Pinpoint the cell where the given text exists, returning its (x, y) midpoint coordinate. 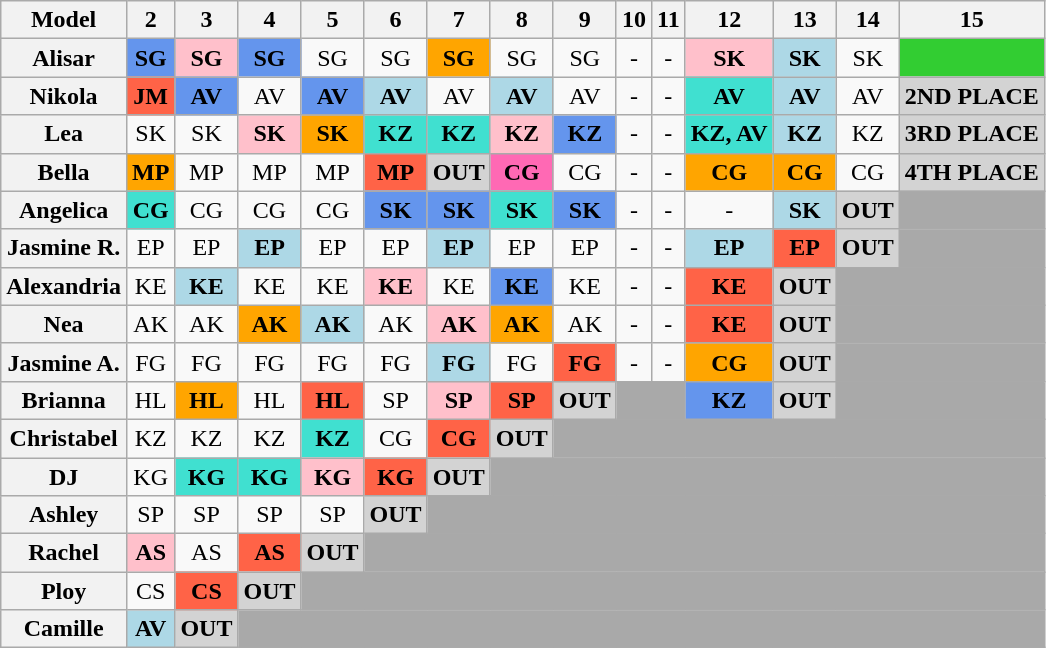
8 (522, 20)
10 (634, 20)
3RD PLACE (972, 134)
Alexandria (64, 286)
Angelica (64, 210)
Ploy (64, 591)
12 (729, 20)
Lea (64, 134)
Brianna (64, 400)
3 (206, 20)
Ashley (64, 515)
4TH PLACE (972, 172)
13 (804, 20)
Nea (64, 324)
Christabel (64, 438)
Jasmine R. (64, 248)
9 (584, 20)
DJ (64, 477)
14 (868, 20)
5 (332, 20)
Model (64, 20)
JM (150, 96)
Nikola (64, 96)
6 (396, 20)
15 (972, 20)
2ND PLACE (972, 96)
7 (458, 20)
Camille (64, 629)
Jasmine A. (64, 362)
KZ, AV (729, 134)
Alisar (64, 58)
Bella (64, 172)
Rachel (64, 553)
4 (270, 20)
2 (150, 20)
11 (668, 20)
